Return the [X, Y] coordinate for the center point of the cell that contains the specified text.  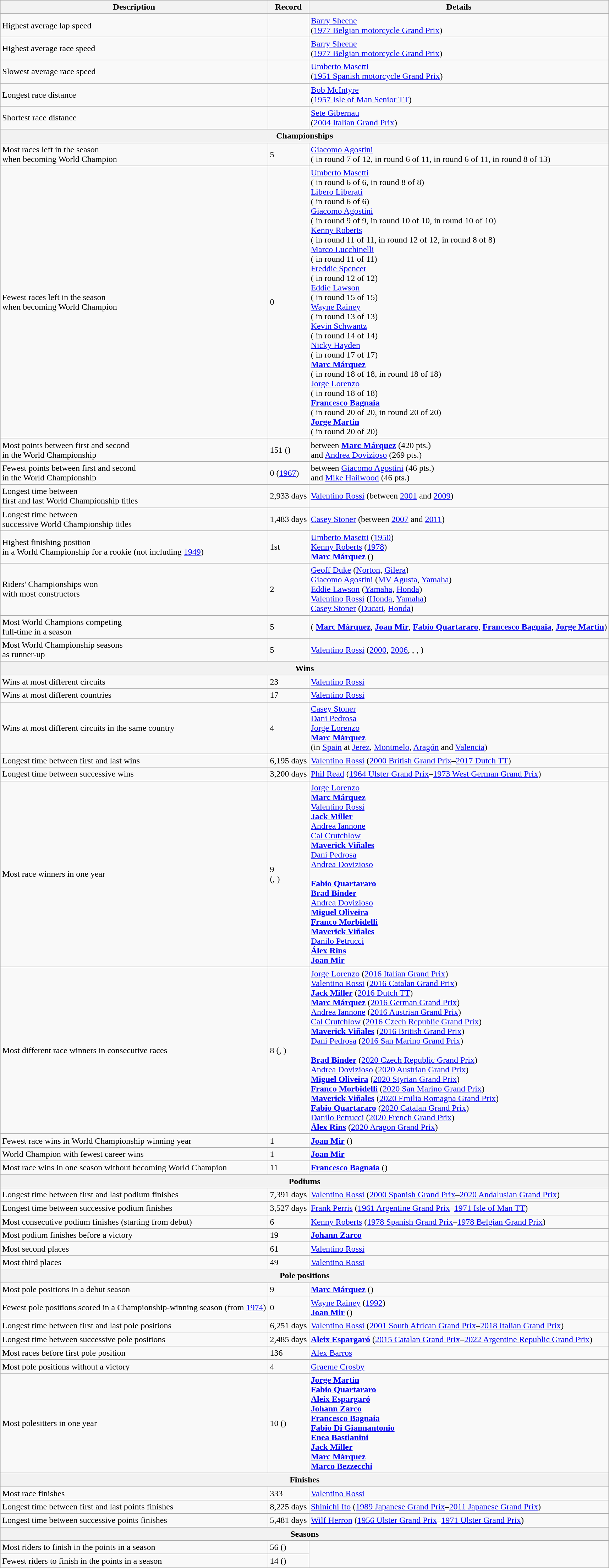
Shortest race distance [134, 118]
49 [288, 1262]
9 (, ) [288, 874]
10 () [288, 1423]
3,527 days [288, 1208]
Details [459, 7]
Alex Barros [459, 1353]
Longest time between first and last wins [134, 761]
Valentino Rossi (2000 British Grand Prix–2017 Dutch TT) [459, 761]
Johann Zarco [459, 1235]
Marc Márquez () [459, 1289]
17 [288, 695]
Frank Perris (1961 Argentine Grand Prix–1971 Isle of Man TT) [459, 1208]
333 [288, 1493]
2,933 days [288, 496]
1st [288, 547]
Valentino Rossi (2000, 2006, , , ) [459, 650]
Valentino Rossi (2000 Spanish Grand Prix–2020 Andalusian Grand Prix) [459, 1195]
Fewest pole positions scored in a Championship-winning season (from 1974) [134, 1307]
23 [288, 682]
Most consecutive podium finishes (starting from debut) [134, 1222]
Record [288, 7]
0 (1967) [288, 473]
Most second places [134, 1249]
Umberto Masetti(1951 Spanish motorcycle Grand Prix) [459, 72]
6,195 days [288, 761]
Joan Mir () [459, 1140]
Graeme Crosby [459, 1366]
Description [134, 7]
Longest time between first and last points finishes [134, 1507]
Longest time betweenfirst and last World Championship titles [134, 496]
Slowest average race speed [134, 72]
Phil Read (1964 Ulster Grand Prix–1973 West German Grand Prix) [459, 774]
1,483 days [288, 519]
Joan Mir [459, 1154]
Fewest races left in the seasonwhen becoming World Champion [134, 302]
Most races left in the seasonwhen becoming World Champion [134, 154]
56 () [288, 1547]
14 () [288, 1561]
Casey Stoner (between 2007 and 2011) [459, 519]
Highest average race speed [134, 48]
8,225 days [288, 1507]
Seasons [304, 1534]
between Giacomo Agostini (46 pts.)and Mike Hailwood (46 pts.) [459, 473]
Longest time between successive pole positions [134, 1339]
Championships [304, 136]
Most points between first and secondin the World Championship [134, 450]
Most race winners in one year [134, 874]
Most pole positions in a debut season [134, 1289]
Highest finishing positionin a World Championship for a rookie (not including 1949) [134, 547]
Most third places [134, 1262]
Bob McIntyre(1957 Isle of Man Senior TT) [459, 94]
Most race wins in one season without becoming World Champion [134, 1167]
136 [288, 1353]
Most World Champions competingfull-time in a season [134, 627]
Wins at most different circuits [134, 682]
Valentino Rossi (2001 South African Grand Prix–2018 Italian Grand Prix) [459, 1326]
Fewest points between first and secondin the World Championship [134, 473]
Longest time between first and last podium finishes [134, 1195]
Pole positions [304, 1276]
Riders' Championships wonwith most constructors [134, 589]
Fewest race wins in World Championship winning year [134, 1140]
151 () [288, 450]
11 [288, 1167]
Longest race distance [134, 94]
Aleix Espargaró (2015 Catalan Grand Prix–2022 Argentine Republic Grand Prix) [459, 1339]
Wilf Herron (1956 Ulster Grand Prix–1971 Ulster Grand Prix) [459, 1520]
Francesco Bagnaia () [459, 1167]
Most pole positions without a victory [134, 1366]
Most races before first pole position [134, 1353]
Highest average lap speed [134, 26]
Most riders to finish in the points in a season [134, 1547]
Wins [304, 668]
Longest time betweensuccessive World Championship titles [134, 519]
3,200 days [288, 774]
8 (, ) [288, 1050]
Finishes [304, 1480]
7,391 days [288, 1195]
2,485 days [288, 1339]
between Marc Márquez (420 pts.)and Andrea Dovizioso (269 pts.) [459, 450]
Giacomo Agostini( in round 7 of 12, in round 6 of 11, in round 6 of 11, in round 8 of 13) [459, 154]
5,481 days [288, 1520]
Most different race winners in consecutive races [134, 1050]
2 [288, 589]
Longest time between first and last pole positions [134, 1326]
Longest time between successive points finishes [134, 1520]
6 [288, 1222]
6,251 days [288, 1326]
Wins at most different circuits in the same country [134, 728]
Shinichi Ito (1989 Japanese Grand Prix–2011 Japanese Grand Prix) [459, 1507]
9 [288, 1289]
Most polesitters in one year [134, 1423]
61 [288, 1249]
Wins at most different countries [134, 695]
( Marc Márquez, Joan Mir, Fabio Quartararo, Francesco Bagnaia, Jorge Martín) [459, 627]
Fewest riders to finish in the points in a season [134, 1561]
Longest time between successive wins [134, 774]
Sete Gibernau(2004 Italian Grand Prix) [459, 118]
World Champion with fewest career wins [134, 1154]
Longest time between successive podium finishes [134, 1208]
Casey Stoner Dani Pedrosa Jorge Lorenzo Marc Márquez(in Spain at Jerez, Montmelo, Aragón and Valencia) [459, 728]
Podiums [304, 1181]
Most World Championship seasonsas runner-up [134, 650]
Most podium finishes before a victory [134, 1235]
Valentino Rossi (between 2001 and 2009) [459, 496]
Most race finishes [134, 1493]
Umberto Masetti (1950) Kenny Roberts (1978) Marc Márquez () [459, 547]
Wayne Rainey (1992) Joan Mir () [459, 1307]
Kenny Roberts (1978 Spanish Grand Prix–1978 Belgian Grand Prix) [459, 1222]
19 [288, 1235]
